From the cell containing the given text, extract its center point as (x, y) coordinate. 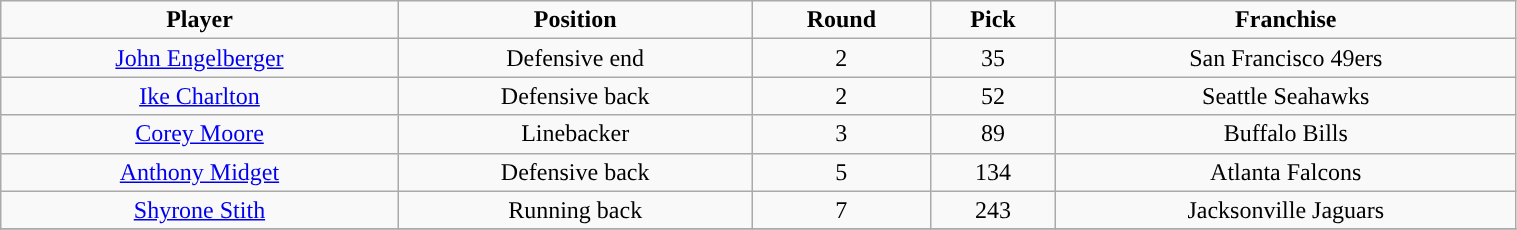
Atlanta Falcons (1286, 172)
Buffalo Bills (1286, 134)
5 (841, 172)
3 (841, 134)
Anthony Midget (200, 172)
Linebacker (575, 134)
Pick (992, 20)
Position (575, 20)
Seattle Seahawks (1286, 96)
Round (841, 20)
Corey Moore (200, 134)
Defensive end (575, 58)
134 (992, 172)
Shyrone Stith (200, 210)
7 (841, 210)
John Engelberger (200, 58)
89 (992, 134)
San Francisco 49ers (1286, 58)
Ike Charlton (200, 96)
Player (200, 20)
Franchise (1286, 20)
243 (992, 210)
Jacksonville Jaguars (1286, 210)
Running back (575, 210)
35 (992, 58)
52 (992, 96)
